Return the [X, Y] coordinate for the center point of the cell that contains the specified text.  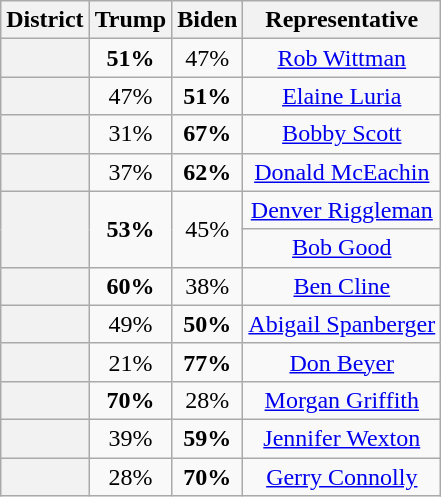
Don Beyer [342, 362]
Morgan Griffith [342, 400]
Donald McEachin [342, 172]
Trump [130, 20]
67% [208, 134]
Abigail Spanberger [342, 324]
Jennifer Wexton [342, 438]
49% [130, 324]
31% [130, 134]
77% [208, 362]
62% [208, 172]
21% [130, 362]
Bob Good [342, 248]
45% [208, 229]
Elaine Luria [342, 96]
District [45, 20]
53% [130, 229]
Denver Riggleman [342, 210]
60% [130, 286]
39% [130, 438]
50% [208, 324]
Rob Wittman [342, 58]
Representative [342, 20]
Gerry Connolly [342, 477]
37% [130, 172]
Biden [208, 20]
Bobby Scott [342, 134]
38% [208, 286]
59% [208, 438]
Ben Cline [342, 286]
